For the text-containing cell, return its midpoint in (X, Y) coordinate format. 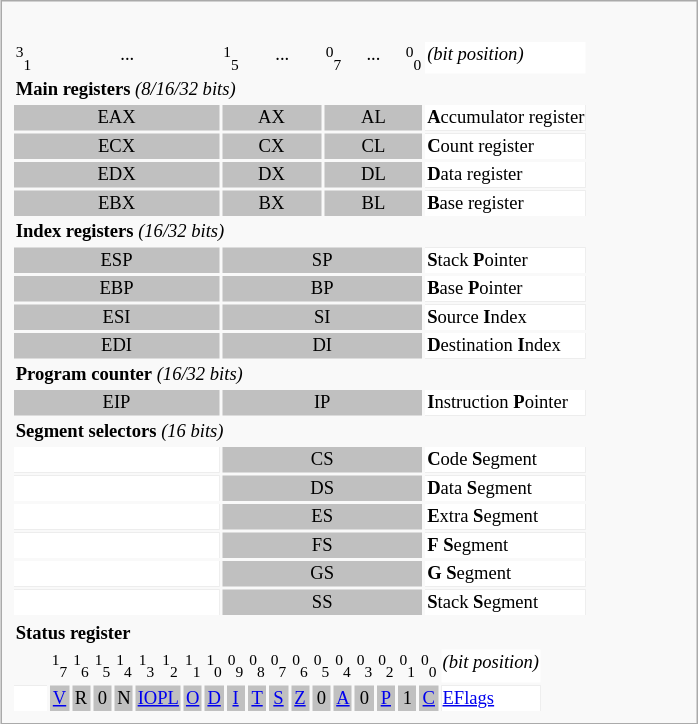
F Segment (506, 546)
Status register (277, 635)
Stack Segment (506, 603)
06 (300, 666)
11 (192, 666)
AL (373, 119)
DX (272, 176)
CL (373, 147)
Base register (506, 204)
A (343, 699)
12 (170, 666)
Program counter (16/32 bits) (300, 375)
ES (322, 518)
DI (322, 347)
01 (407, 666)
Count register (506, 147)
I (235, 699)
CX (272, 147)
31 (23, 58)
T (257, 699)
SP (322, 261)
D (214, 699)
ESI (116, 318)
EDI (116, 347)
EAX (116, 119)
SI (322, 318)
ESP (116, 261)
16 (81, 666)
14 (124, 666)
05 (321, 666)
O (192, 699)
EFlags (490, 699)
IP (322, 404)
N (124, 699)
1 (407, 699)
17 (59, 666)
EBX (116, 204)
ECX (116, 147)
P (386, 699)
S (278, 699)
Data register (506, 176)
10 (214, 666)
DS (322, 489)
BL (373, 204)
Extra Segment (506, 518)
IOPL (158, 699)
Stack Pointer (506, 261)
R (81, 699)
Base Pointer (506, 290)
FS (322, 546)
EDX (116, 176)
Z (300, 699)
02 (386, 666)
Instruction Pointer (506, 404)
03 (364, 666)
Accumulator register (506, 119)
Code Segment (506, 461)
Source Index (506, 318)
Index registers (16/32 bits) (300, 233)
DL (373, 176)
Data Segment (506, 489)
13 (146, 666)
GS (322, 575)
C (429, 699)
EBP (116, 290)
AX (272, 119)
SS (322, 603)
G Segment (506, 575)
V (59, 699)
Segment selectors (16 bits) (300, 432)
Main registers (8/16/32 bits) (300, 90)
Destination Index (506, 347)
CS (322, 461)
09 (235, 666)
EIP (116, 404)
BP (322, 290)
04 (343, 666)
BX (272, 204)
08 (257, 666)
